Return the [X, Y] coordinate for the center point of the cell that contains the specified text.  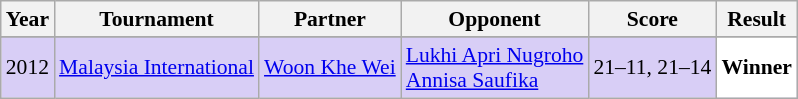
Winner [756, 68]
21–11, 21–14 [652, 68]
Opponent [495, 19]
Result [756, 19]
Lukhi Apri Nugroho Annisa Saufika [495, 68]
Tournament [156, 19]
2012 [28, 68]
Year [28, 19]
Malaysia International [156, 68]
Partner [330, 19]
Woon Khe Wei [330, 68]
Score [652, 19]
